Pinpoint the cell where the given text exists, returning its (X, Y) midpoint coordinate. 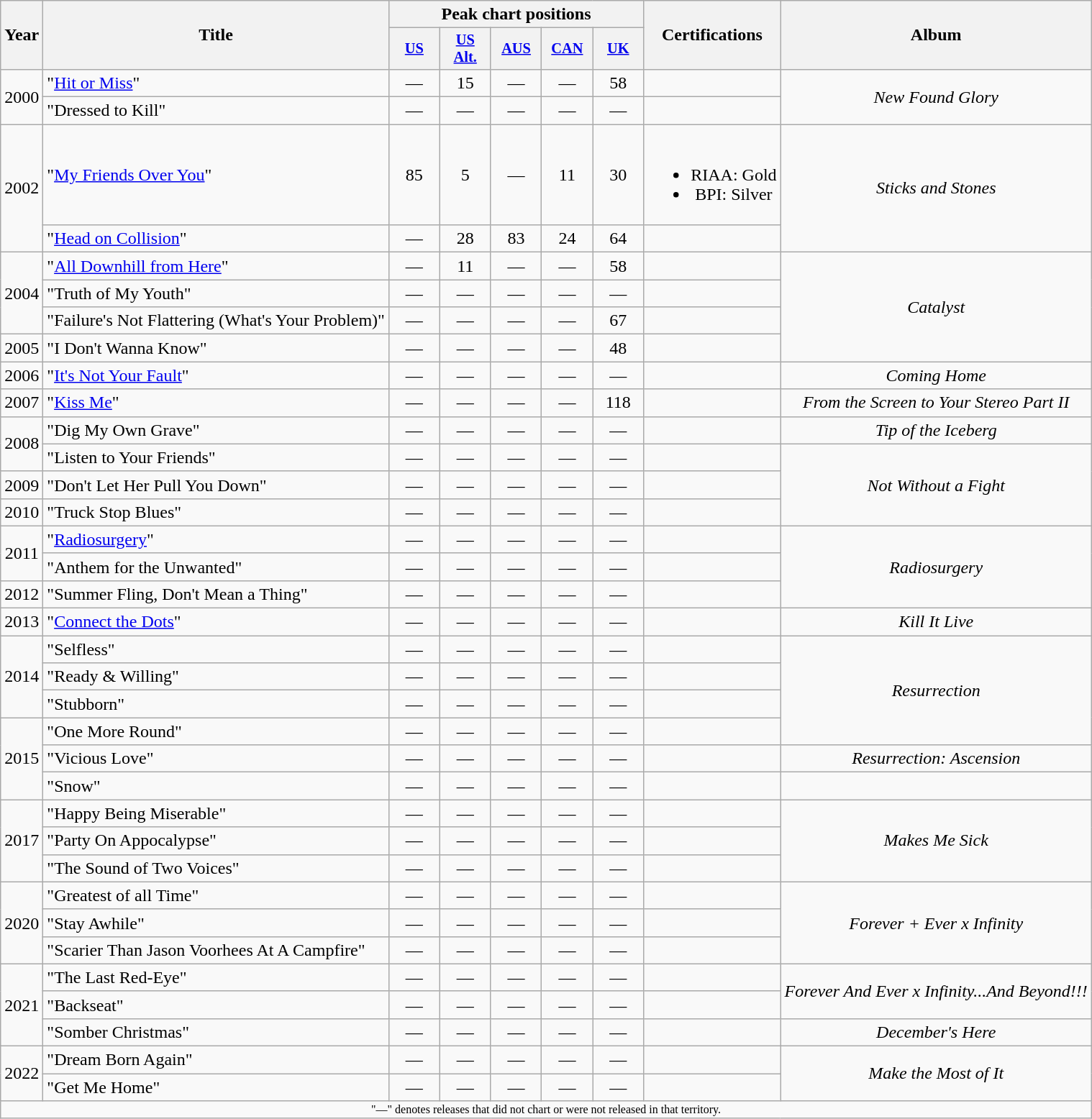
2006 (22, 375)
67 (619, 321)
"It's Not Your Fault" (216, 375)
Coming Home (936, 375)
"The Sound of Two Voices" (216, 868)
2011 (22, 553)
"Backseat" (216, 1005)
Kill It Live (936, 622)
85 (414, 175)
New Found Glory (936, 96)
"Happy Being Miserable" (216, 813)
"Ready & Willing" (216, 677)
Forever + Ever x Infinity (936, 923)
Peak chart positions (516, 14)
UK (619, 49)
2020 (22, 923)
"Truck Stop Blues" (216, 512)
2002 (22, 188)
"Head on Collision" (216, 239)
"Vicious Love" (216, 759)
2014 (22, 677)
"The Last Red-Eye" (216, 977)
"Selfless" (216, 649)
Not Without a Fight (936, 485)
"Scarier Than Jason Voorhees At A Campfire" (216, 950)
24 (567, 239)
RIAA: GoldBPI: Silver (712, 175)
2021 (22, 1005)
2005 (22, 348)
"Get Me Home" (216, 1087)
"Stay Awhile" (216, 923)
Radiosurgery (936, 567)
"Radiosurgery" (216, 539)
"My Friends Over You" (216, 175)
US (414, 49)
Year (22, 35)
"Kiss Me" (216, 403)
Title (216, 35)
Catalyst (936, 307)
CAN (567, 49)
"One More Round" (216, 731)
AUS (517, 49)
30 (619, 175)
"Snow" (216, 786)
"Greatest of all Time" (216, 895)
"Connect the Dots" (216, 622)
"Truth of My Youth" (216, 293)
2009 (22, 485)
2000 (22, 96)
"Failure's Not Flattering (What's Your Problem)" (216, 321)
2012 (22, 594)
Make the Most of It (936, 1074)
2010 (22, 512)
"Dig My Own Grave" (216, 430)
"Hit or Miss" (216, 83)
2015 (22, 759)
83 (517, 239)
From the Screen to Your Stereo Part II (936, 403)
15 (465, 83)
2022 (22, 1074)
"I Don't Wanna Know" (216, 348)
28 (465, 239)
"Party On Appocalypse" (216, 841)
"Anthem for the Unwanted" (216, 567)
64 (619, 239)
"—" denotes releases that did not chart or were not released in that territory. (547, 1110)
2007 (22, 403)
2008 (22, 444)
Makes Me Sick (936, 841)
Sticks and Stones (936, 188)
"Dressed to Kill" (216, 111)
"Dream Born Again" (216, 1060)
Resurrection: Ascension (936, 759)
"All Downhill from Here" (216, 266)
"Listen to Your Friends" (216, 457)
2004 (22, 293)
Tip of the Iceberg (936, 430)
5 (465, 175)
"Don't Let Her Pull You Down" (216, 485)
December's Here (936, 1032)
48 (619, 348)
2013 (22, 622)
Album (936, 35)
"Summer Fling, Don't Mean a Thing" (216, 594)
118 (619, 403)
Forever And Ever x Infinity...And Beyond!!! (936, 991)
"Stubborn" (216, 704)
"Somber Christmas" (216, 1032)
Certifications (712, 35)
2017 (22, 841)
Resurrection (936, 690)
USAlt. (465, 49)
